Return the [X, Y] coordinate for the center point of the cell that contains the specified text.  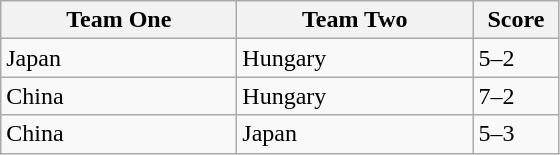
7–2 [516, 96]
Score [516, 20]
5–3 [516, 134]
Team One [119, 20]
Team Two [355, 20]
5–2 [516, 58]
